For the text-containing cell, return its midpoint in [x, y] coordinate format. 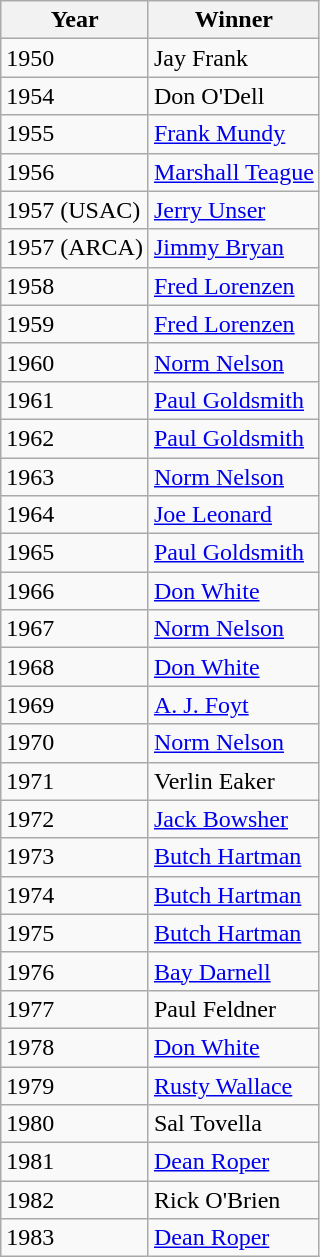
1970 [75, 743]
1961 [75, 400]
1982 [75, 1200]
Joe Leonard [234, 515]
1959 [75, 324]
1968 [75, 667]
1978 [75, 1047]
1957 (ARCA) [75, 248]
Winner [234, 20]
Sal Tovella [234, 1124]
1974 [75, 895]
1979 [75, 1085]
1971 [75, 781]
1975 [75, 933]
1955 [75, 134]
1957 (USAC) [75, 210]
1980 [75, 1124]
Frank Mundy [234, 134]
Verlin Eaker [234, 781]
Paul Feldner [234, 1009]
1962 [75, 438]
1983 [75, 1238]
1960 [75, 362]
1977 [75, 1009]
Rusty Wallace [234, 1085]
1967 [75, 629]
1950 [75, 58]
1954 [75, 96]
Rick O'Brien [234, 1200]
Jerry Unser [234, 210]
1972 [75, 819]
Jay Frank [234, 58]
1964 [75, 515]
1958 [75, 286]
1956 [75, 172]
Bay Darnell [234, 971]
1963 [75, 477]
A. J. Foyt [234, 705]
1973 [75, 857]
Marshall Teague [234, 172]
1966 [75, 591]
1965 [75, 553]
1976 [75, 971]
1969 [75, 705]
Year [75, 20]
Jack Bowsher [234, 819]
Don O'Dell [234, 96]
1981 [75, 1162]
Jimmy Bryan [234, 248]
